Capture the cell that displays the provided text and extract its (X, Y) central coordinate. 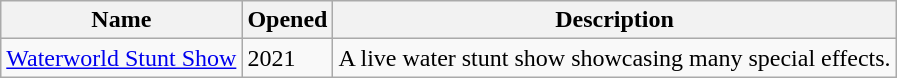
Description (614, 20)
2021 (288, 58)
Opened (288, 20)
Name (122, 20)
A live water stunt show showcasing many special effects. (614, 58)
Waterworld Stunt Show (122, 58)
